Identify which cell holds the provided text, then report its [x, y] central coordinate. 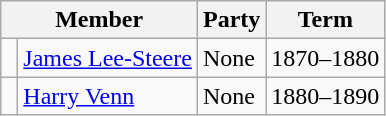
Member [100, 20]
1870–1880 [326, 58]
James Lee-Steere [108, 58]
Term [326, 20]
Harry Venn [108, 96]
Party [231, 20]
1880–1890 [326, 96]
